Scan for the cell matching the given text and deliver its [x, y] coordinate at center. 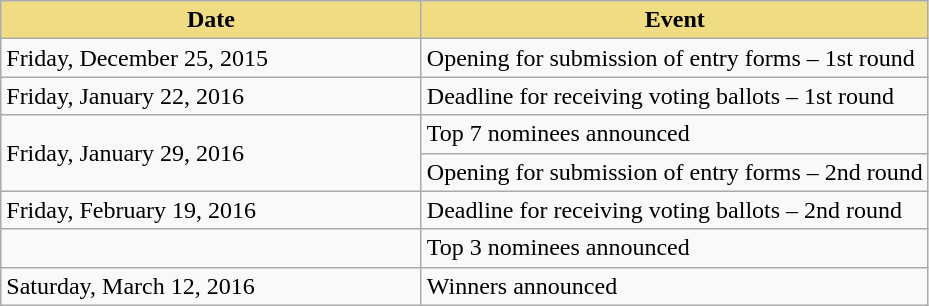
Winners announced [674, 286]
Saturday, March 12, 2016 [212, 286]
Opening for submission of entry forms – 1st round [674, 58]
Friday, January 22, 2016 [212, 96]
Date [212, 20]
Friday, January 29, 2016 [212, 153]
Friday, December 25, 2015 [212, 58]
Deadline for receiving voting ballots – 1st round [674, 96]
Top 3 nominees announced [674, 248]
Top 7 nominees announced [674, 134]
Event [674, 20]
Friday, February 19, 2016 [212, 210]
Opening for submission of entry forms – 2nd round [674, 172]
Deadline for receiving voting ballots – 2nd round [674, 210]
